For the text-containing cell, return its midpoint in [X, Y] coordinate format. 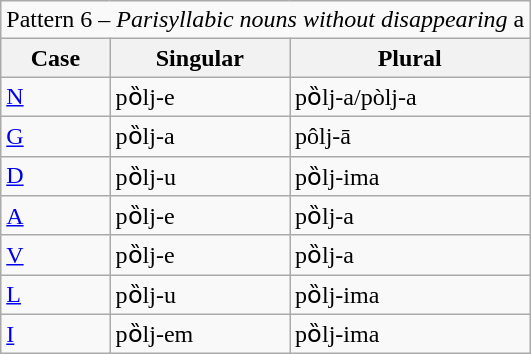
Case [56, 58]
Pattern 6 – Parisyllabic nouns without disappearing a [266, 20]
V [56, 255]
pȍlj-a/pòlj-a [410, 97]
N [56, 97]
D [56, 176]
pȍlj-em [200, 334]
pôlj-ā [410, 136]
I [56, 334]
L [56, 295]
G [56, 136]
Singular [200, 58]
Plural [410, 58]
A [56, 216]
